Determine the [X, Y] coordinate at the center of the cell enclosing the given text.  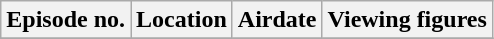
Viewing figures [407, 20]
Episode no. [66, 20]
Airdate [277, 20]
Location [182, 20]
